For the text-containing cell, return its midpoint in [x, y] coordinate format. 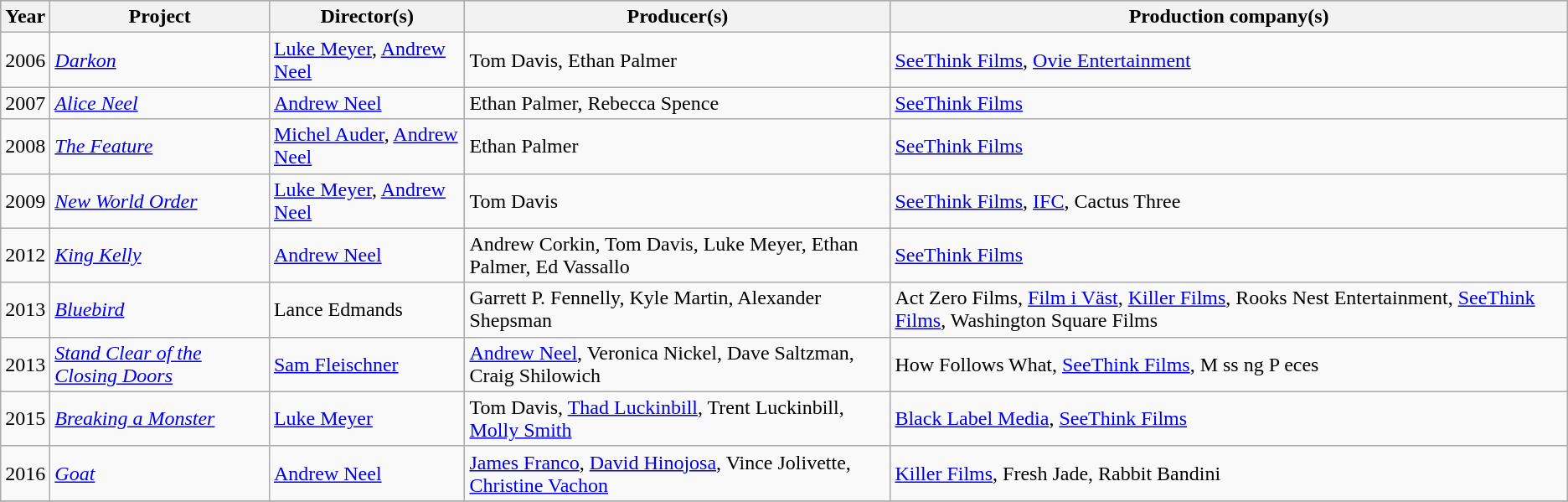
Garrett P. Fennelly, Kyle Martin, Alexander Shepsman [678, 310]
Project [160, 17]
2006 [25, 60]
Act Zero Films, Film i Väst, Killer Films, Rooks Nest Entertainment, SeeThink Films, Washington Square Films [1229, 310]
2007 [25, 103]
Tom Davis [678, 201]
Darkon [160, 60]
Andrew Corkin, Tom Davis, Luke Meyer, Ethan Palmer, Ed Vassallo [678, 255]
Year [25, 17]
2009 [25, 201]
Lance Edmands [367, 310]
Director(s) [367, 17]
Killer Films, Fresh Jade, Rabbit Bandini [1229, 473]
Black Label Media, SeeThink Films [1229, 419]
2012 [25, 255]
Breaking a Monster [160, 419]
The Feature [160, 146]
Luke Meyer [367, 419]
James Franco, David Hinojosa, Vince Jolivette, Christine Vachon [678, 473]
How Follows What, SeeThink Films, M ss ng P eces [1229, 364]
Bluebird [160, 310]
Tom Davis, Ethan Palmer [678, 60]
Michel Auder, Andrew Neel [367, 146]
Producer(s) [678, 17]
King Kelly [160, 255]
Sam Fleischner [367, 364]
Production company(s) [1229, 17]
2015 [25, 419]
Ethan Palmer [678, 146]
Stand Clear of the Closing Doors [160, 364]
Andrew Neel, Veronica Nickel, Dave Saltzman, Craig Shilowich [678, 364]
SeeThink Films, IFC, Cactus Three [1229, 201]
New World Order [160, 201]
2008 [25, 146]
Goat [160, 473]
Ethan Palmer, Rebecca Spence [678, 103]
2016 [25, 473]
SeeThink Films, Ovie Entertainment [1229, 60]
Tom Davis, Thad Luckinbill, Trent Luckinbill, Molly Smith [678, 419]
Alice Neel [160, 103]
